Return (X, Y) of the center of cell containing provided text 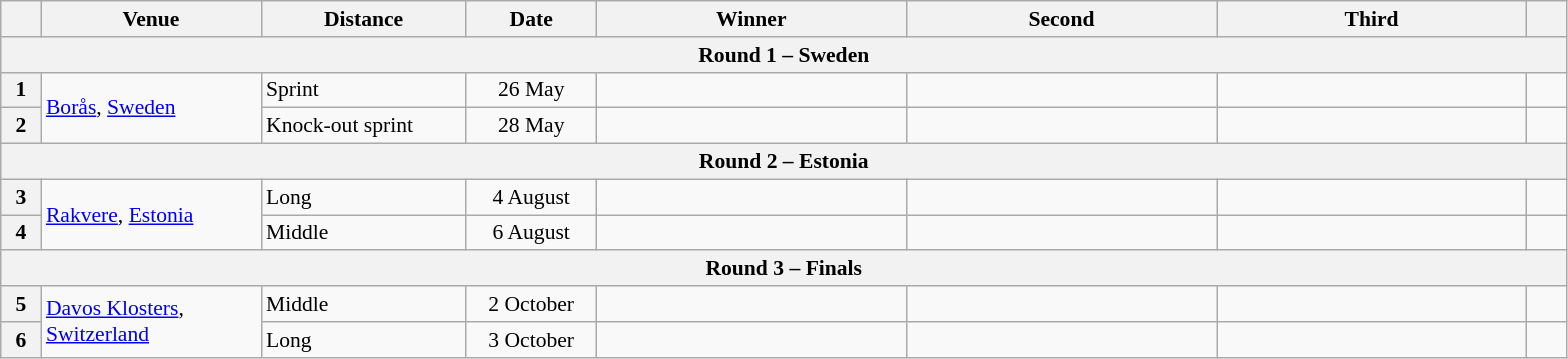
Knock-out sprint (364, 126)
Round 3 – Finals (784, 269)
Winner (751, 19)
5 (21, 304)
4 August (531, 197)
4 (21, 233)
1 (21, 90)
Sprint (364, 90)
Borås, Sweden (151, 108)
Round 2 – Estonia (784, 162)
6 (21, 340)
6 August (531, 233)
Round 1 – Sweden (784, 55)
28 May (531, 126)
Date (531, 19)
Distance (364, 19)
Third (1371, 19)
2 October (531, 304)
Rakvere, Estonia (151, 214)
Second (1061, 19)
3 (21, 197)
26 May (531, 90)
Davos Klosters, Switzerland (151, 322)
Venue (151, 19)
3 October (531, 340)
2 (21, 126)
